Detect which cell encompasses the target text, then output its [X, Y] center coordinate. 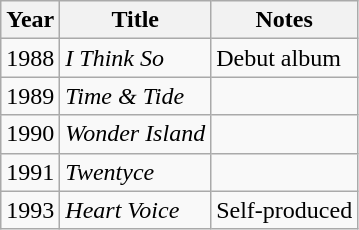
1989 [30, 96]
Debut album [284, 58]
Heart Voice [136, 210]
I Think So [136, 58]
Wonder Island [136, 134]
Year [30, 20]
1993 [30, 210]
Notes [284, 20]
Time & Tide [136, 96]
Self-produced [284, 210]
1991 [30, 172]
1990 [30, 134]
Title [136, 20]
Twentyce [136, 172]
1988 [30, 58]
